Capture the cell that displays the provided text and extract its [x, y] central coordinate. 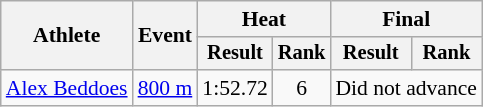
Did not advance [406, 88]
Alex Beddoes [67, 88]
6 [302, 88]
Heat [264, 19]
1:52.72 [234, 88]
800 m [166, 88]
Athlete [67, 36]
Event [166, 36]
Final [406, 19]
